Pinpoint the cell where the given text exists, returning its (x, y) midpoint coordinate. 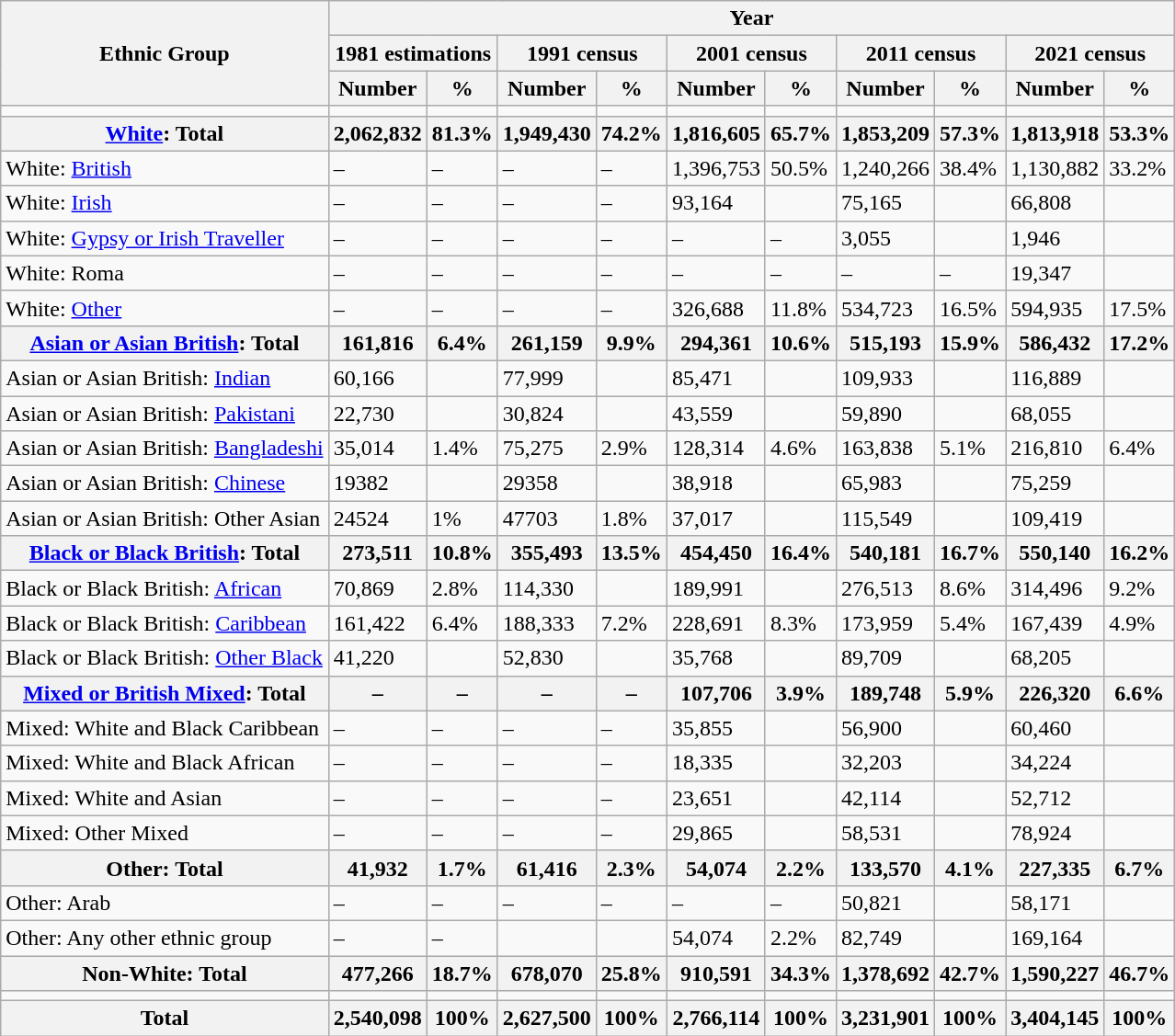
163,838 (884, 449)
8.6% (971, 588)
1,816,605 (715, 133)
2.9% (631, 449)
34.3% (800, 973)
2021 census (1090, 53)
227,335 (1055, 868)
77,999 (546, 378)
11.8% (800, 308)
169,164 (1055, 938)
8.3% (800, 623)
7.2% (631, 623)
6.6% (1140, 693)
1,130,882 (1055, 168)
4.1% (971, 868)
74.2% (631, 133)
89,709 (884, 658)
35,768 (715, 658)
35,014 (377, 449)
326,688 (715, 308)
Asian or Asian British: Indian (165, 378)
Mixed: White and Black Caribbean (165, 728)
42,114 (884, 798)
Other: Arab (165, 903)
81.3% (462, 133)
17.5% (1140, 308)
60,166 (377, 378)
50,821 (884, 903)
29358 (546, 484)
5.1% (971, 449)
678,070 (546, 973)
50.5% (800, 168)
910,591 (715, 973)
9.9% (631, 343)
1.4% (462, 449)
41,932 (377, 868)
1,853,209 (884, 133)
1,949,430 (546, 133)
133,570 (884, 868)
167,439 (1055, 623)
White: Roma (165, 273)
24524 (377, 518)
3.9% (800, 693)
115,549 (884, 518)
19,347 (1055, 273)
114,330 (546, 588)
35,855 (715, 728)
38,918 (715, 484)
355,493 (546, 553)
9.2% (1140, 588)
65,983 (884, 484)
22,730 (377, 413)
189,991 (715, 588)
33.2% (1140, 168)
43,559 (715, 413)
59,890 (884, 413)
2,540,098 (377, 1019)
454,450 (715, 553)
161,422 (377, 623)
Black or Black British: Total (165, 553)
5.9% (971, 693)
Year (752, 18)
228,691 (715, 623)
41,220 (377, 658)
57.3% (971, 133)
2.3% (631, 868)
75,165 (884, 203)
93,164 (715, 203)
109,419 (1055, 518)
Other: Total (165, 868)
Black or Black British: African (165, 588)
16.5% (971, 308)
37,017 (715, 518)
534,723 (884, 308)
Mixed or British Mixed: Total (165, 693)
116,889 (1055, 378)
3,055 (884, 238)
17.2% (1140, 343)
Total (165, 1019)
65.7% (800, 133)
1,378,692 (884, 973)
16.2% (1140, 553)
Other: Any other ethnic group (165, 938)
16.4% (800, 553)
1% (462, 518)
30,824 (546, 413)
15.9% (971, 343)
56,900 (884, 728)
226,320 (1055, 693)
66,808 (1055, 203)
70,869 (377, 588)
2.8% (462, 588)
75,275 (546, 449)
46.7% (1140, 973)
78,924 (1055, 833)
Black or Black British: Caribbean (165, 623)
1,396,753 (715, 168)
1.7% (462, 868)
68,055 (1055, 413)
1,946 (1055, 238)
294,361 (715, 343)
3,404,145 (1055, 1019)
594,935 (1055, 308)
2011 census (920, 53)
18.7% (462, 973)
273,511 (377, 553)
Non-White: Total (165, 973)
25.8% (631, 973)
29,865 (715, 833)
Asian or Asian British: Other Asian (165, 518)
314,496 (1055, 588)
5.4% (971, 623)
1,590,227 (1055, 973)
Asian or Asian British: Pakistani (165, 413)
61,416 (546, 868)
515,193 (884, 343)
477,266 (377, 973)
6.7% (1140, 868)
23,651 (715, 798)
52,712 (1055, 798)
1991 census (582, 53)
38.4% (971, 168)
1981 estimations (413, 53)
1,813,918 (1055, 133)
32,203 (884, 763)
68,205 (1055, 658)
58,531 (884, 833)
10.6% (800, 343)
Mixed: White and Black African (165, 763)
2,627,500 (546, 1019)
4.6% (800, 449)
White: Total (165, 133)
10.8% (462, 553)
1.8% (631, 518)
42.7% (971, 973)
3,231,901 (884, 1019)
2,062,832 (377, 133)
586,432 (1055, 343)
Mixed: White and Asian (165, 798)
34,224 (1055, 763)
128,314 (715, 449)
107,706 (715, 693)
19382 (377, 484)
4.9% (1140, 623)
White: Irish (165, 203)
189,748 (884, 693)
White: Gypsy or Irish Traveller (165, 238)
173,959 (884, 623)
161,816 (377, 343)
13.5% (631, 553)
276,513 (884, 588)
550,140 (1055, 553)
Asian or Asian British: Bangladeshi (165, 449)
1,240,266 (884, 168)
Asian or Asian British: Chinese (165, 484)
Black or Black British: Other Black (165, 658)
216,810 (1055, 449)
109,933 (884, 378)
82,749 (884, 938)
47703 (546, 518)
16.7% (971, 553)
540,181 (884, 553)
53.3% (1140, 133)
White: Other (165, 308)
Ethnic Group (165, 53)
188,333 (546, 623)
2,766,114 (715, 1019)
261,159 (546, 343)
85,471 (715, 378)
Asian or Asian British: Total (165, 343)
58,171 (1055, 903)
18,335 (715, 763)
60,460 (1055, 728)
2001 census (751, 53)
Mixed: Other Mixed (165, 833)
52,830 (546, 658)
75,259 (1055, 484)
White: British (165, 168)
